Extract the [x, y] coordinate from the center of the cell holding the provided text.  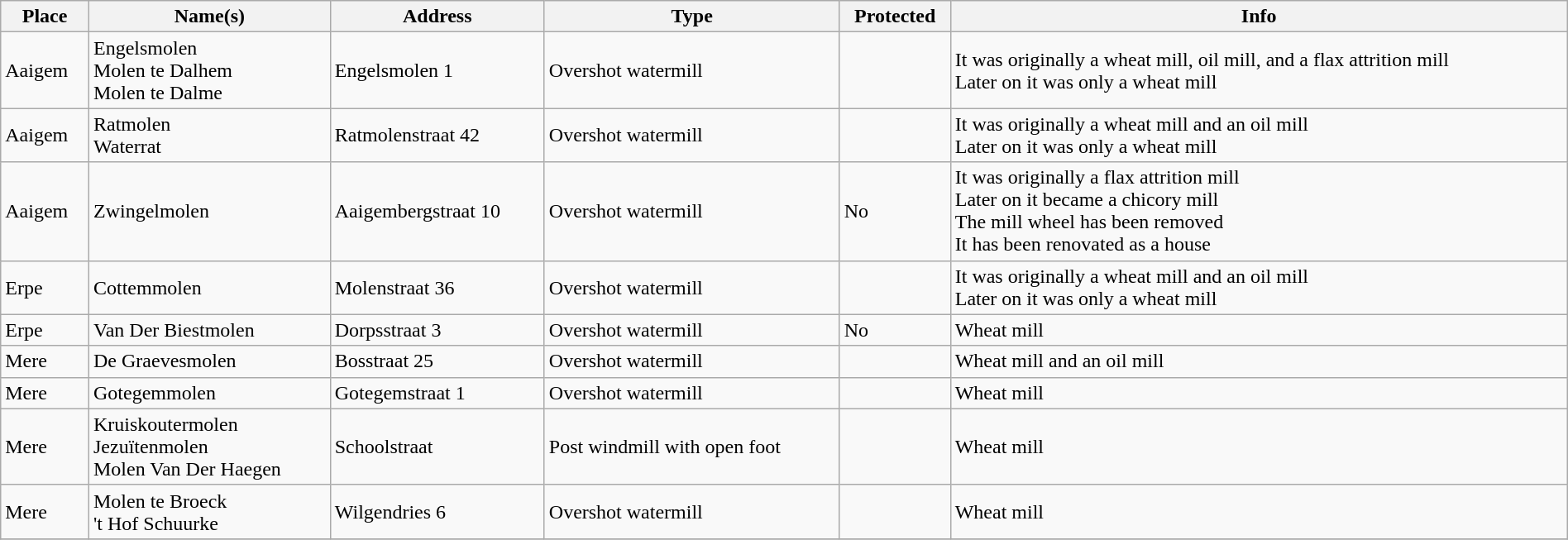
Type [691, 17]
Ratmolenstraat 42 [437, 136]
Molen te Broeck 't Hof Schuurke [209, 511]
Gotegemstraat 1 [437, 393]
Ratmolen Waterrat [209, 136]
Aaigembergstraat 10 [437, 212]
Kruiskoutermolen Jezuïtenmolen Molen Van Der Haegen [209, 447]
Gotegemmolen [209, 393]
Name(s) [209, 17]
It was originally a flax attrition mill Later on it became a chicory mill The mill wheel has been removed It has been renovated as a house [1259, 212]
Dorpsstraat 3 [437, 330]
Bosstraat 25 [437, 361]
Wilgendries 6 [437, 511]
Cottemmolen [209, 288]
It was originally a wheat mill, oil mill, and a flax attrition mill Later on it was only a wheat mill [1259, 70]
Address [437, 17]
Schoolstraat [437, 447]
Zwingelmolen [209, 212]
Engelsmolen 1 [437, 70]
Info [1259, 17]
Protected [895, 17]
De Graevesmolen [209, 361]
Molenstraat 36 [437, 288]
Van Der Biestmolen [209, 330]
Post windmill with open foot [691, 447]
Wheat mill and an oil mill [1259, 361]
Place [45, 17]
Engelsmolen Molen te Dalhem Molen te Dalme [209, 70]
